Find where the given text appears and provide that cell's center as [X, Y] coordinate. 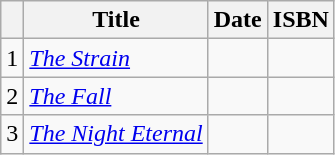
The Strain [116, 58]
The Night Eternal [116, 134]
3 [12, 134]
The Fall [116, 96]
2 [12, 96]
Date [238, 20]
Title [116, 20]
1 [12, 58]
ISBN [300, 20]
